Identify which cell holds the provided text, then report its [X, Y] central coordinate. 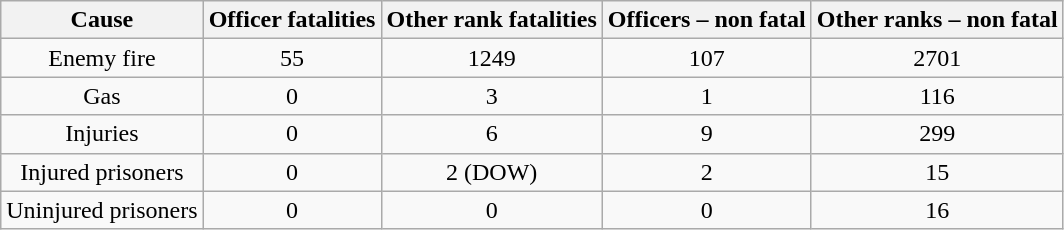
3 [492, 96]
2 (DOW) [492, 172]
Other ranks – non fatal [937, 20]
55 [292, 58]
Uninjured prisoners [102, 210]
16 [937, 210]
6 [492, 134]
1 [706, 96]
2701 [937, 58]
107 [706, 58]
2 [706, 172]
299 [937, 134]
9 [706, 134]
Officer fatalities [292, 20]
Injured prisoners [102, 172]
Gas [102, 96]
1249 [492, 58]
116 [937, 96]
Other rank fatalities [492, 20]
Enemy fire [102, 58]
Injuries [102, 134]
Officers – non fatal [706, 20]
Cause [102, 20]
15 [937, 172]
